Detect which cell encompasses the target text, then output its (X, Y) center coordinate. 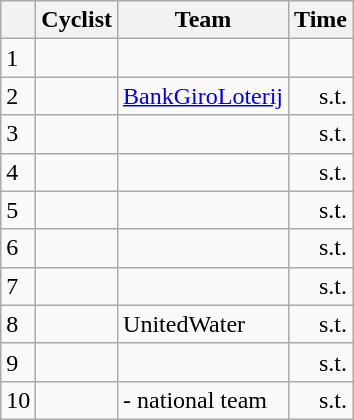
1 (18, 58)
8 (18, 324)
UnitedWater (204, 324)
9 (18, 362)
6 (18, 248)
Time (321, 20)
3 (18, 134)
BankGiroLoterij (204, 96)
Team (204, 20)
5 (18, 210)
7 (18, 286)
- national team (204, 400)
10 (18, 400)
2 (18, 96)
4 (18, 172)
Cyclist (77, 20)
